Locate the cell with the specified text and output its [x, y] center coordinate. 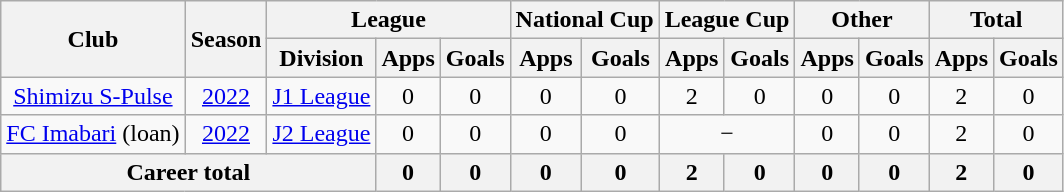
Division [322, 58]
National Cup [584, 20]
J1 League [322, 96]
FC Imabari (loan) [93, 134]
Club [93, 39]
J2 League [322, 134]
Shimizu S-Pulse [93, 96]
League Cup [727, 20]
− [727, 134]
Season [226, 39]
Other [862, 20]
League [388, 20]
Total [996, 20]
Career total [188, 172]
